Determine the [x, y] coordinate at the center of the cell enclosing the given text.  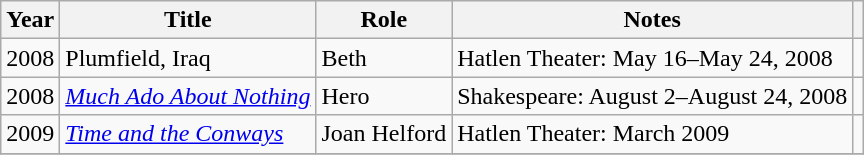
Joan Helford [384, 134]
2009 [30, 134]
Hatlen Theater: May 16–May 24, 2008 [652, 58]
Much Ado About Nothing [188, 96]
Role [384, 20]
Time and the Conways [188, 134]
Hero [384, 96]
Notes [652, 20]
Year [30, 20]
Plumfield, Iraq [188, 58]
Beth [384, 58]
Title [188, 20]
Shakespeare: August 2–August 24, 2008 [652, 96]
Hatlen Theater: March 2009 [652, 134]
